Provide the [x, y] coordinate of the cell's center where the given text is located.  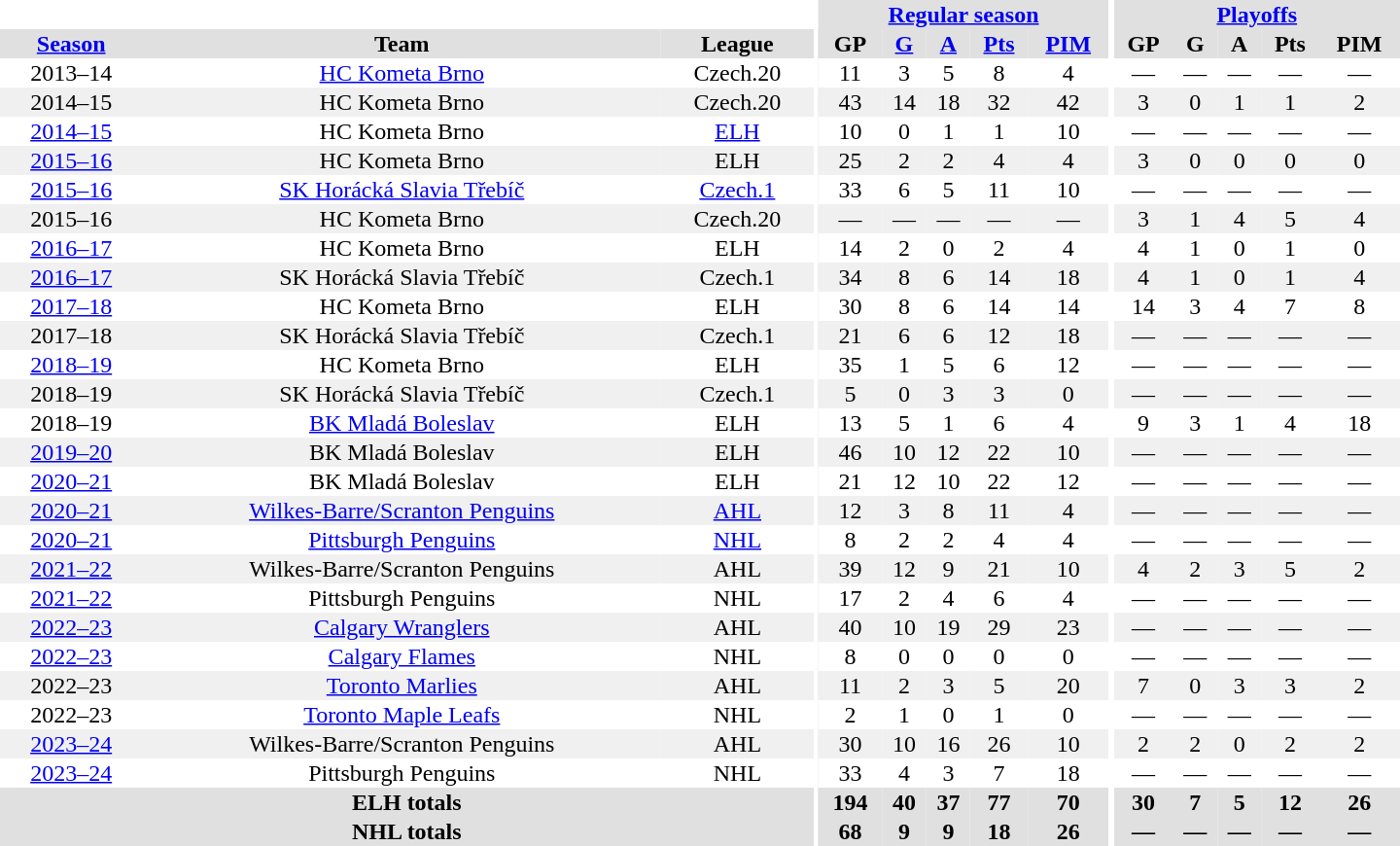
Toronto Maple Leafs [402, 715]
34 [851, 277]
NHL totals [406, 831]
39 [851, 569]
Playoffs [1257, 15]
Calgary Flames [402, 656]
35 [851, 365]
League [737, 44]
19 [949, 627]
43 [851, 102]
2013–14 [71, 73]
2019–20 [71, 452]
25 [851, 160]
17 [851, 598]
Regular season [964, 15]
46 [851, 452]
16 [949, 744]
Toronto Marlies [402, 686]
70 [1068, 802]
23 [1068, 627]
77 [999, 802]
42 [1068, 102]
37 [949, 802]
Team [402, 44]
194 [851, 802]
68 [851, 831]
13 [851, 423]
Season [71, 44]
ELH totals [406, 802]
20 [1068, 686]
29 [999, 627]
Calgary Wranglers [402, 627]
32 [999, 102]
